Pinpoint the cell where the given text exists, returning its (x, y) midpoint coordinate. 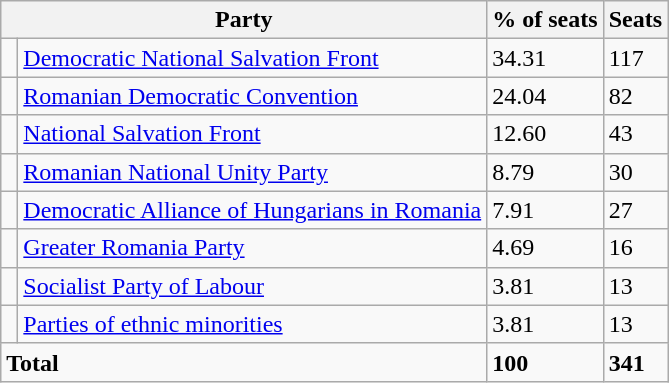
Socialist Party of Labour (252, 286)
% of seats (545, 20)
117 (635, 58)
43 (635, 134)
7.91 (545, 210)
Democratic National Salvation Front (252, 58)
30 (635, 172)
341 (635, 362)
4.69 (545, 248)
Romanian National Unity Party (252, 172)
16 (635, 248)
34.31 (545, 58)
Romanian Democratic Convention (252, 96)
Party (244, 20)
Greater Romania Party (252, 248)
Seats (635, 20)
National Salvation Front (252, 134)
Parties of ethnic minorities (252, 324)
12.60 (545, 134)
Total (244, 362)
Democratic Alliance of Hungarians in Romania (252, 210)
8.79 (545, 172)
100 (545, 362)
24.04 (545, 96)
82 (635, 96)
27 (635, 210)
